Extract the [X, Y] coordinate from the center of the cell holding the provided text.  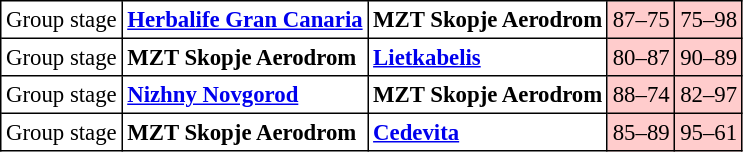
88–74 [640, 95]
90–89 [708, 57]
75–98 [708, 20]
Cedevita [488, 132]
Nizhny Novgorod [245, 95]
Lietkabelis [488, 57]
Herbalife Gran Canaria [245, 20]
82–97 [708, 95]
95–61 [708, 132]
85–89 [640, 132]
80–87 [640, 57]
87–75 [640, 20]
